Pinpoint the cell where the given text exists, returning its [X, Y] midpoint coordinate. 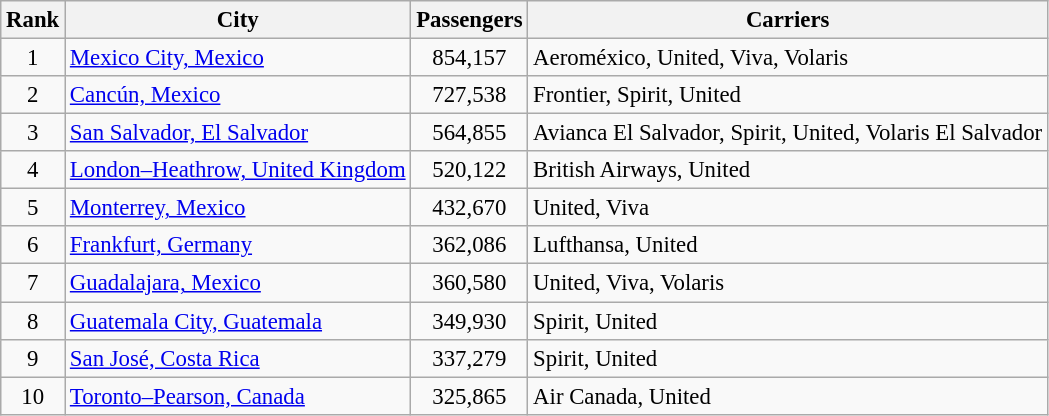
520,122 [470, 170]
Toronto–Pearson, Canada [238, 396]
Passengers [470, 20]
2 [33, 95]
432,670 [470, 208]
727,538 [470, 95]
6 [33, 245]
Avianca El Salvador, Spirit, United, Volaris El Salvador [788, 133]
Lufthansa, United [788, 245]
Mexico City, Mexico [238, 58]
Guatemala City, Guatemala [238, 321]
Air Canada, United [788, 396]
7 [33, 283]
City [238, 20]
London–Heathrow, United Kingdom [238, 170]
5 [33, 208]
San José, Costa Rica [238, 358]
10 [33, 396]
9 [33, 358]
San Salvador, El Salvador [238, 133]
Frankfurt, Germany [238, 245]
United, Viva, Volaris [788, 283]
1 [33, 58]
337,279 [470, 358]
349,930 [470, 321]
Carriers [788, 20]
564,855 [470, 133]
854,157 [470, 58]
362,086 [470, 245]
325,865 [470, 396]
Rank [33, 20]
Monterrey, Mexico [238, 208]
Aeroméxico, United, Viva, Volaris [788, 58]
4 [33, 170]
United, Viva [788, 208]
360,580 [470, 283]
Cancún, Mexico [238, 95]
Guadalajara, Mexico [238, 283]
British Airways, United [788, 170]
Frontier, Spirit, United [788, 95]
3 [33, 133]
8 [33, 321]
